From the cell containing the given text, extract its center point as [x, y] coordinate. 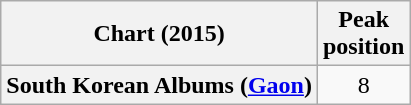
Chart (2015) [160, 34]
8 [363, 85]
South Korean Albums (Gaon) [160, 85]
Peakposition [363, 34]
